Determine the [x, y] coordinate at the center of the cell enclosing the given text.  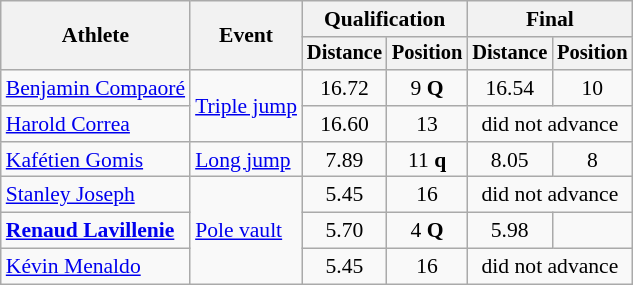
11 q [427, 160]
Harold Correa [96, 124]
16.72 [344, 88]
8.05 [510, 160]
Event [246, 36]
Long jump [246, 160]
16.60 [344, 124]
8 [592, 160]
10 [592, 88]
13 [427, 124]
Benjamin Compaoré [96, 88]
Kafétien Gomis [96, 160]
Triple jump [246, 106]
Kévin Menaldo [96, 267]
Qualification [384, 19]
9 Q [427, 88]
Final [550, 19]
4 Q [427, 231]
Athlete [96, 36]
7.89 [344, 160]
5.70 [344, 231]
Stanley Joseph [96, 195]
16.54 [510, 88]
Pole vault [246, 230]
5.98 [510, 231]
Renaud Lavillenie [96, 231]
